For the text-containing cell, return its midpoint in [X, Y] coordinate format. 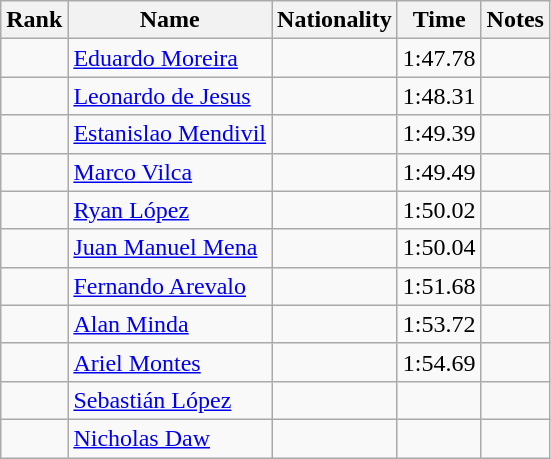
1:49.39 [439, 134]
1:51.68 [439, 286]
1:50.02 [439, 210]
Eduardo Moreira [170, 58]
1:49.49 [439, 172]
Leonardo de Jesus [170, 96]
1:48.31 [439, 96]
1:53.72 [439, 324]
Marco Vilca [170, 172]
1:50.04 [439, 248]
Fernando Arevalo [170, 286]
Notes [515, 20]
Nationality [335, 20]
1:54.69 [439, 362]
Juan Manuel Mena [170, 248]
Estanislao Mendivil [170, 134]
Time [439, 20]
Ariel Montes [170, 362]
Ryan López [170, 210]
1:47.78 [439, 58]
Alan Minda [170, 324]
Rank [34, 20]
Name [170, 20]
Nicholas Daw [170, 438]
Sebastián López [170, 400]
